Return the (X, Y) coordinate for the center point of the cell that contains the specified text.  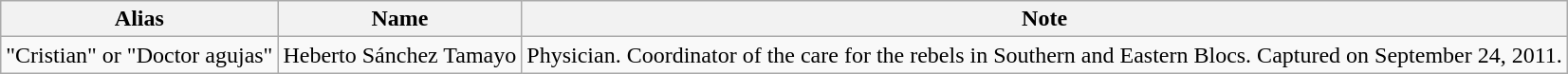
Name (400, 19)
Physician. Coordinator of the care for the rebels in Southern and Eastern Blocs. Captured on September 24, 2011. (1045, 55)
Heberto Sánchez Tamayo (400, 55)
Alias (139, 19)
Note (1045, 19)
"Cristian" or "Doctor agujas" (139, 55)
